Scan for the cell matching the given text and deliver its (X, Y) coordinate at center. 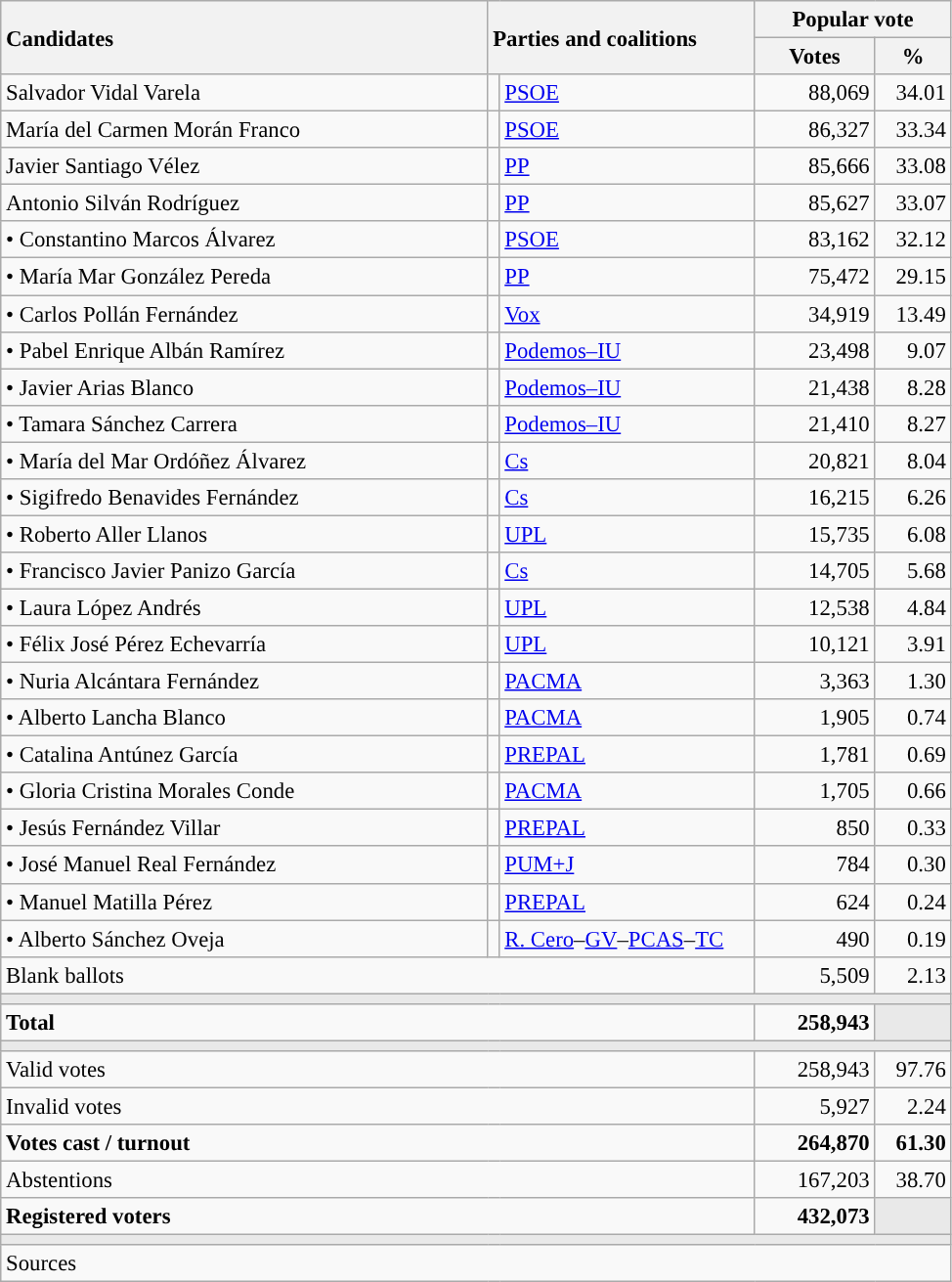
• Nuria Alcántara Fernández (244, 682)
624 (815, 902)
Salvador Vidal Varela (244, 93)
14,705 (815, 571)
• Laura López Andrés (244, 607)
432,073 (815, 1216)
Abstentions (377, 1180)
• Alberto Sánchez Oveja (244, 939)
0.19 (913, 939)
Blank ballots (377, 975)
10,121 (815, 644)
• Francisco Javier Panizo García (244, 571)
Candidates (244, 37)
12,538 (815, 607)
1,905 (815, 718)
0.74 (913, 718)
Javier Santiago Vélez (244, 166)
• Carlos Pollán Fernández (244, 314)
0.30 (913, 865)
1.30 (913, 682)
32.12 (913, 240)
38.70 (913, 1180)
8.27 (913, 423)
Sources (476, 1263)
85,666 (815, 166)
61.30 (913, 1143)
• José Manuel Real Fernández (244, 865)
6.26 (913, 498)
% (913, 57)
Valid votes (377, 1070)
5,509 (815, 975)
6.08 (913, 534)
• Catalina Antúnez García (244, 755)
23,498 (815, 350)
• Tamara Sánchez Carrera (244, 423)
21,438 (815, 387)
784 (815, 865)
34,919 (815, 314)
• Sigifredo Benavides Fernández (244, 498)
0.69 (913, 755)
• Félix José Pérez Echevarría (244, 644)
490 (815, 939)
5,927 (815, 1106)
• Alberto Lancha Blanco (244, 718)
29.15 (913, 277)
• Gloria Cristina Morales Conde (244, 791)
1,781 (815, 755)
86,327 (815, 130)
• Jesús Fernández Villar (244, 828)
Votes (815, 57)
88,069 (815, 93)
75,472 (815, 277)
• María Mar González Pereda (244, 277)
13.49 (913, 314)
Invalid votes (377, 1106)
Votes cast / turnout (377, 1143)
2.24 (913, 1106)
R. Cero–GV–PCAS–TC (627, 939)
2.13 (913, 975)
• Pabel Enrique Albán Ramírez (244, 350)
4.84 (913, 607)
Total (377, 1023)
8.28 (913, 387)
83,162 (815, 240)
Registered voters (377, 1216)
0.33 (913, 828)
3,363 (815, 682)
264,870 (815, 1143)
María del Carmen Morán Franco (244, 130)
15,735 (815, 534)
9.07 (913, 350)
33.08 (913, 166)
3.91 (913, 644)
PUM+J (627, 865)
Popular vote (852, 20)
0.66 (913, 791)
• Constantino Marcos Álvarez (244, 240)
• Manuel Matilla Pérez (244, 902)
20,821 (815, 461)
33.07 (913, 203)
8.04 (913, 461)
Vox (627, 314)
21,410 (815, 423)
1,705 (815, 791)
34.01 (913, 93)
85,627 (815, 203)
Antonio Silván Rodríguez (244, 203)
• Roberto Aller Llanos (244, 534)
167,203 (815, 1180)
5.68 (913, 571)
97.76 (913, 1070)
• Javier Arias Blanco (244, 387)
0.24 (913, 902)
33.34 (913, 130)
Parties and coalitions (622, 37)
850 (815, 828)
16,215 (815, 498)
• María del Mar Ordóñez Álvarez (244, 461)
